Find where the given text appears and provide that cell's center as [X, Y] coordinate. 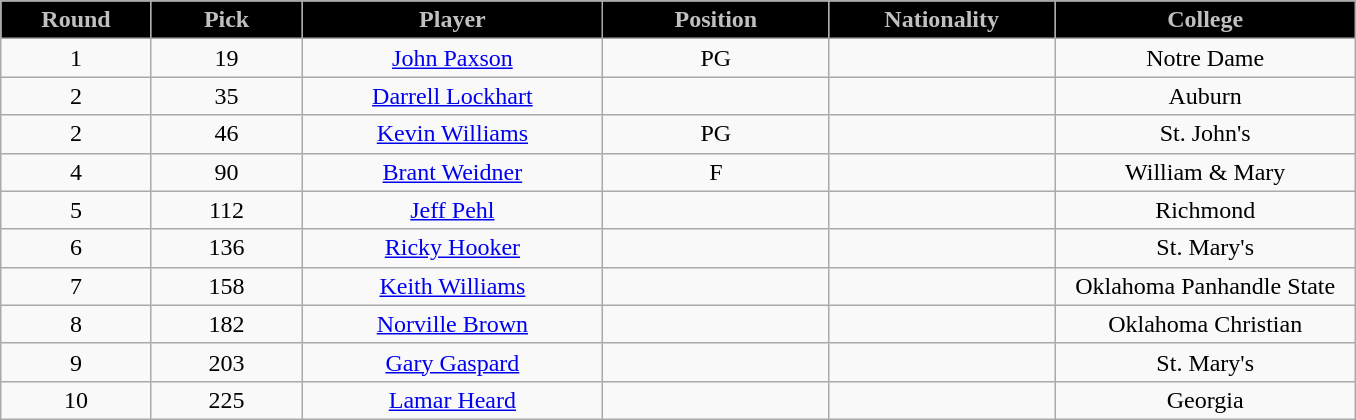
182 [226, 324]
Kevin Williams [452, 134]
19 [226, 58]
7 [76, 286]
Oklahoma Christian [1206, 324]
Oklahoma Panhandle State [1206, 286]
Nationality [942, 20]
William & Mary [1206, 172]
90 [226, 172]
Gary Gaspard [452, 362]
John Paxson [452, 58]
46 [226, 134]
9 [76, 362]
Keith Williams [452, 286]
158 [226, 286]
Richmond [1206, 210]
Round [76, 20]
Jeff Pehl [452, 210]
112 [226, 210]
Pick [226, 20]
8 [76, 324]
Lamar Heard [452, 400]
Auburn [1206, 96]
136 [226, 248]
203 [226, 362]
F [716, 172]
225 [226, 400]
10 [76, 400]
Player [452, 20]
Ricky Hooker [452, 248]
Darrell Lockhart [452, 96]
Position [716, 20]
Brant Weidner [452, 172]
Norville Brown [452, 324]
6 [76, 248]
St. John's [1206, 134]
Georgia [1206, 400]
5 [76, 210]
4 [76, 172]
Notre Dame [1206, 58]
College [1206, 20]
35 [226, 96]
1 [76, 58]
